Locate the cell with the specified text and output its [x, y] center coordinate. 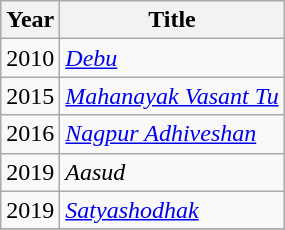
2015 [30, 96]
Satyashodhak [172, 210]
Title [172, 20]
2016 [30, 134]
Mahanayak Vasant Tu [172, 96]
2010 [30, 58]
Debu [172, 58]
Aasud [172, 172]
Nagpur Adhiveshan [172, 134]
Year [30, 20]
